Detect which cell encompasses the target text, then output its (X, Y) center coordinate. 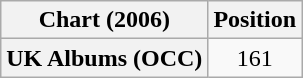
Position (255, 20)
UK Albums (OCC) (104, 58)
161 (255, 58)
Chart (2006) (104, 20)
